Return (x, y) of the center of cell containing provided text 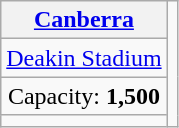
Capacity: 1,500 (84, 96)
Canberra (84, 20)
Deakin Stadium (84, 58)
